From the cell containing the given text, extract its center point as (x, y) coordinate. 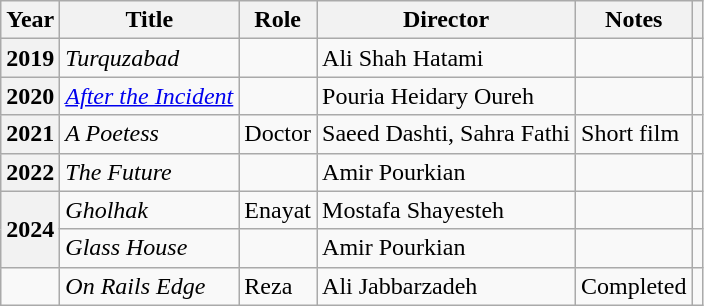
Title (150, 20)
A Poetess (150, 134)
Turquzabad (150, 58)
Notes (634, 20)
2022 (30, 172)
Completed (634, 286)
2024 (30, 229)
Ali Jabbarzadeh (446, 286)
On Rails Edge (150, 286)
Ali Shah Hatami (446, 58)
Reza (278, 286)
Short film (634, 134)
Doctor (278, 134)
Year (30, 20)
The Future (150, 172)
Gholhak (150, 210)
Director (446, 20)
2019 (30, 58)
Role (278, 20)
After the Incident (150, 96)
Mostafa Shayesteh (446, 210)
Enayat (278, 210)
2020 (30, 96)
2021 (30, 134)
Pouria Heidary Oureh (446, 96)
Glass House (150, 248)
Saeed Dashti, Sahra Fathi (446, 134)
